Scan for the cell matching the given text and deliver its [x, y] coordinate at center. 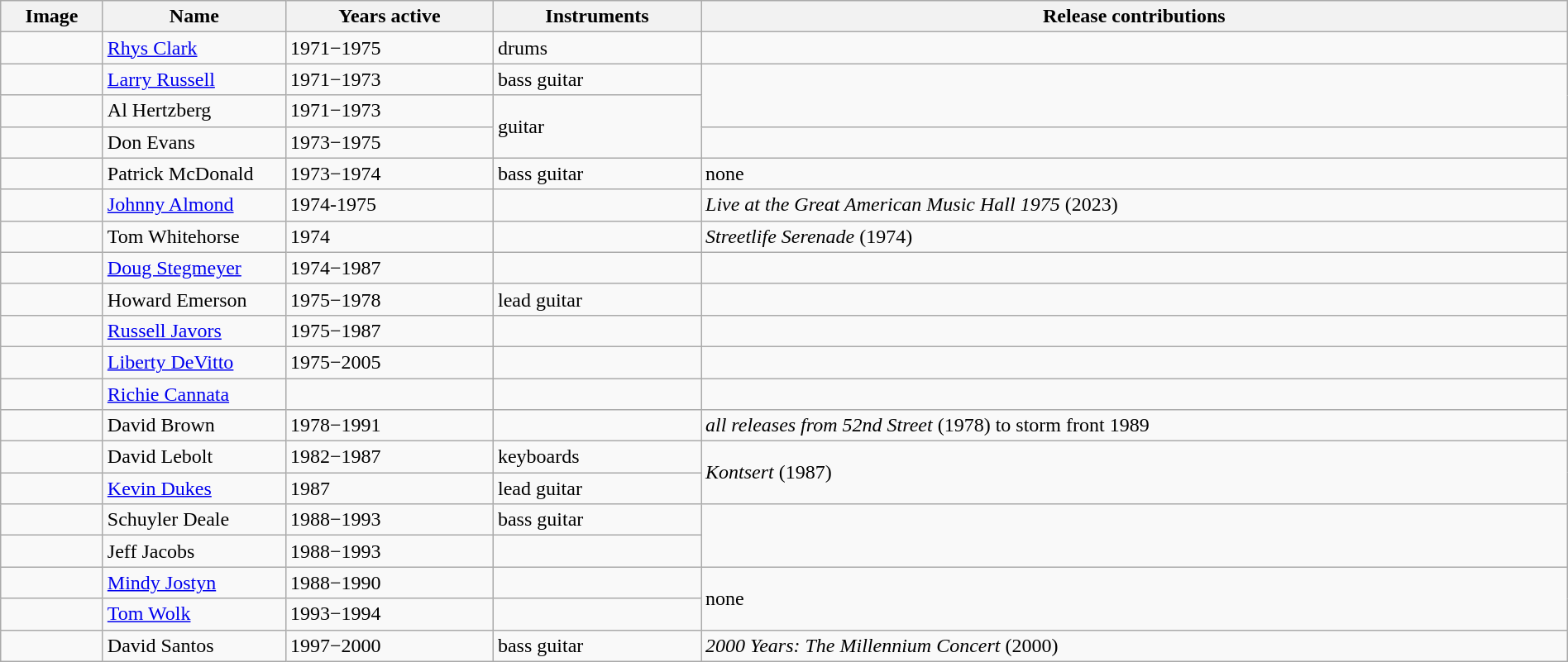
1973−1975 [389, 142]
Patrick McDonald [194, 174]
Doug Stegmeyer [194, 268]
1978−1991 [389, 426]
1975−1978 [389, 299]
David Lebolt [194, 457]
1975−2005 [389, 362]
David Santos [194, 645]
Years active [389, 17]
Image [52, 17]
1993−1994 [389, 614]
1987 [389, 488]
Name [194, 17]
Richie Cannata [194, 394]
Larry Russell [194, 79]
1974-1975 [389, 205]
Streetlife Serenade (1974) [1135, 236]
2000 Years: The Millennium Concert (2000) [1135, 645]
David Brown [194, 426]
1974−1987 [389, 268]
Howard Emerson [194, 299]
1971−1975 [389, 48]
keyboards [597, 457]
1988−1990 [389, 583]
1997−2000 [389, 645]
guitar [597, 126]
drums [597, 48]
1974 [389, 236]
Liberty DeVitto [194, 362]
all releases from 52nd Street (1978) to storm front 1989 [1135, 426]
Mindy Jostyn [194, 583]
Live at the Great American Music Hall 1975 (2023) [1135, 205]
Rhys Clark [194, 48]
Kontsert (1987) [1135, 473]
1975−1987 [389, 331]
Johnny Almond [194, 205]
Release contributions [1135, 17]
Jeff Jacobs [194, 551]
1973−1974 [389, 174]
Tom Whitehorse [194, 236]
Instruments [597, 17]
Don Evans [194, 142]
Russell Javors [194, 331]
Al Hertzberg [194, 111]
1982−1987 [389, 457]
Kevin Dukes [194, 488]
Schuyler Deale [194, 520]
Tom Wolk [194, 614]
